Extract the [x, y] coordinate from the center of the cell holding the provided text.  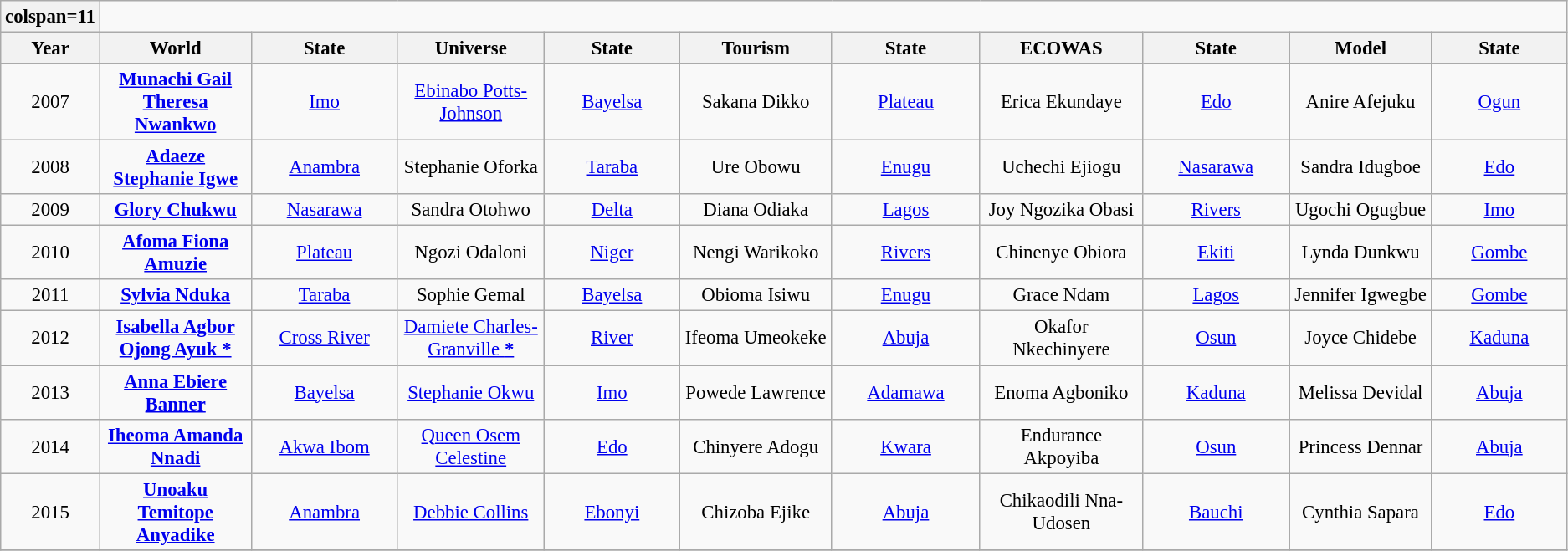
Universe [470, 48]
River [612, 338]
Queen Osem Celestine [470, 446]
Stephanie Okwu [470, 393]
Anna Ebiere Banner [176, 393]
Bauchi [1217, 512]
Delta [612, 210]
Year [50, 48]
Joyce Chidebe [1360, 338]
Isabella Agbor Ojong Ayuk * [176, 338]
Ekiti [1217, 253]
Cynthia Sapara [1360, 512]
Uchechi Ejiogu [1061, 167]
Joy Ngozika Obasi [1061, 210]
Niger [612, 253]
Kwara [905, 446]
Erica Ekundaye [1061, 102]
Obioma Isiwu [756, 295]
2014 [50, 446]
2010 [50, 253]
Adamawa [905, 393]
Chikaodili Nna-Udosen [1061, 512]
Diana Odiaka [756, 210]
Model [1360, 48]
Lynda Dunkwu [1360, 253]
2011 [50, 295]
Munachi Gail Theresa Nwankwo [176, 102]
Sandra Otohwo [470, 210]
ECOWAS [1061, 48]
Chinenye Obiora [1061, 253]
Stephanie Oforka [470, 167]
Sophie Gemal [470, 295]
Sylvia Nduka [176, 295]
Ebinabo Potts-Johnson [470, 102]
2008 [50, 167]
Debbie Collins [470, 512]
2007 [50, 102]
2015 [50, 512]
Adaeze Stephanie Igwe [176, 167]
Endurance Akpoyiba [1061, 446]
Iheoma Amanda Nnadi [176, 446]
Sakana Dikko [756, 102]
Ure Obowu [756, 167]
Jennifer Igwegbe [1360, 295]
Ifeoma Umeokeke [756, 338]
Unoaku Temitope Anyadike [176, 512]
Nengi Warikoko [756, 253]
Enoma Agboniko [1061, 393]
Ngozi Odaloni [470, 253]
Ebonyi [612, 512]
Melissa Devidal [1360, 393]
Sandra Idugboe [1360, 167]
colspan=11 [50, 17]
Damiete Charles-Granville * [470, 338]
Akwa Ibom [325, 446]
Cross River [325, 338]
Powede Lawrence [756, 393]
Afoma Fiona Amuzie [176, 253]
Chinyere Adogu [756, 446]
Okafor Nkechinyere [1061, 338]
2013 [50, 393]
World [176, 48]
Princess Dennar [1360, 446]
Chizoba Ejike [756, 512]
Glory Chukwu [176, 210]
Ugochi Ogugbue [1360, 210]
Tourism [756, 48]
Anire Afejuku [1360, 102]
2009 [50, 210]
2012 [50, 338]
Grace Ndam [1061, 295]
Ogun [1499, 102]
